Output the [x, y] coordinate of the center of the cell containing the given text.  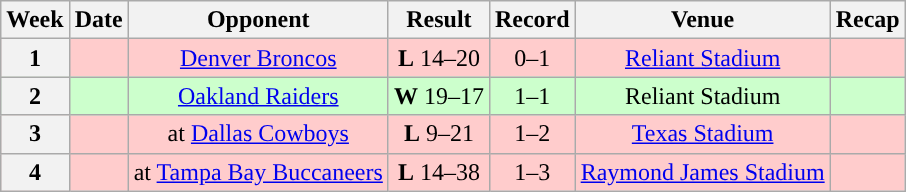
Result [438, 20]
2 [35, 96]
0–1 [532, 58]
Date [98, 20]
1–3 [532, 172]
1–1 [532, 96]
L 14–20 [438, 58]
Texas Stadium [702, 134]
W 19–17 [438, 96]
4 [35, 172]
Week [35, 20]
1 [35, 58]
at Tampa Bay Buccaneers [258, 172]
L 14–38 [438, 172]
Oakland Raiders [258, 96]
3 [35, 134]
Opponent [258, 20]
at Dallas Cowboys [258, 134]
Denver Broncos [258, 58]
Record [532, 20]
Recap [868, 20]
Raymond James Stadium [702, 172]
Venue [702, 20]
L 9–21 [438, 134]
1–2 [532, 134]
